Return the (X, Y) coordinate for the center point of the cell that contains the specified text.  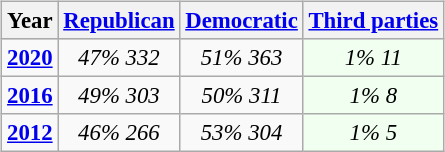
Republican (119, 21)
47% 332 (119, 58)
Third parties (373, 21)
1% 5 (373, 133)
53% 304 (242, 133)
2020 (30, 58)
50% 311 (242, 96)
46% 266 (119, 133)
49% 303 (119, 96)
51% 363 (242, 58)
1% 11 (373, 58)
Year (30, 21)
2012 (30, 133)
2016 (30, 96)
1% 8 (373, 96)
Democratic (242, 21)
